Locate the cell with the specified text and output its (x, y) center coordinate. 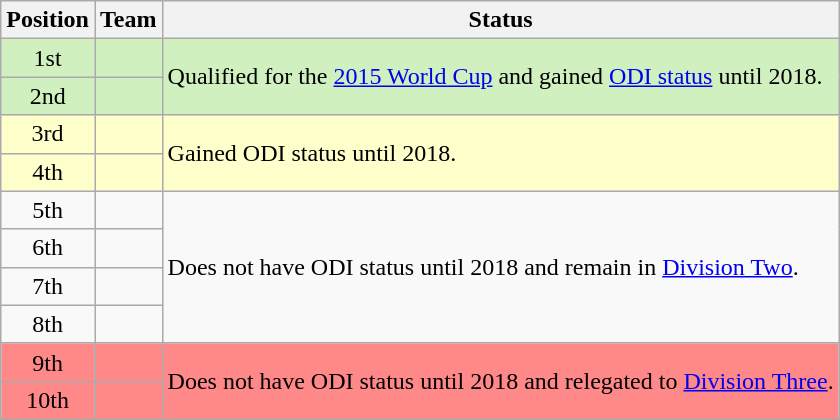
Status (500, 20)
10th (48, 400)
3rd (48, 134)
5th (48, 210)
Gained ODI status until 2018. (500, 153)
9th (48, 362)
7th (48, 286)
4th (48, 172)
Does not have ODI status until 2018 and relegated to Division Three. (500, 381)
Does not have ODI status until 2018 and remain in Division Two. (500, 267)
Qualified for the 2015 World Cup and gained ODI status until 2018. (500, 77)
2nd (48, 96)
6th (48, 248)
1st (48, 58)
Position (48, 20)
Team (128, 20)
8th (48, 324)
